Output the (x, y) coordinate of the center of the cell containing the given text.  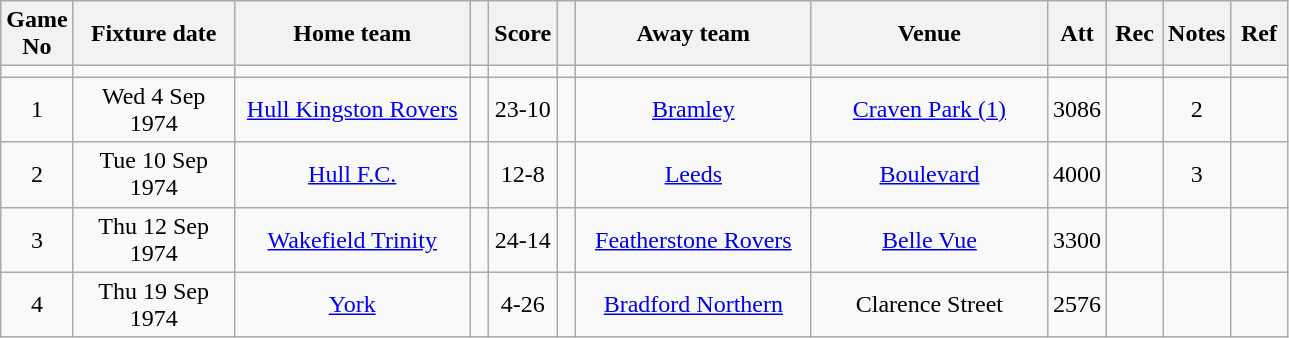
Game No (37, 34)
Att (1076, 34)
Leeds (693, 174)
Wakefield Trinity (352, 240)
24-14 (523, 240)
Clarence Street (929, 304)
Featherstone Rovers (693, 240)
Wed 4 Sep 1974 (154, 110)
4-26 (523, 304)
Score (523, 34)
Rec (1135, 34)
4 (37, 304)
Away team (693, 34)
Boulevard (929, 174)
Notes (1197, 34)
12-8 (523, 174)
Thu 12 Sep 1974 (154, 240)
3300 (1076, 240)
York (352, 304)
Hull F.C. (352, 174)
3086 (1076, 110)
1 (37, 110)
2576 (1076, 304)
Bramley (693, 110)
Hull Kingston Rovers (352, 110)
Venue (929, 34)
23-10 (523, 110)
4000 (1076, 174)
Craven Park (1) (929, 110)
Ref (1259, 34)
Thu 19 Sep 1974 (154, 304)
Fixture date (154, 34)
Tue 10 Sep 1974 (154, 174)
Bradford Northern (693, 304)
Home team (352, 34)
Belle Vue (929, 240)
